Search for the cell housing the specified text and yield its [X, Y] center coordinate. 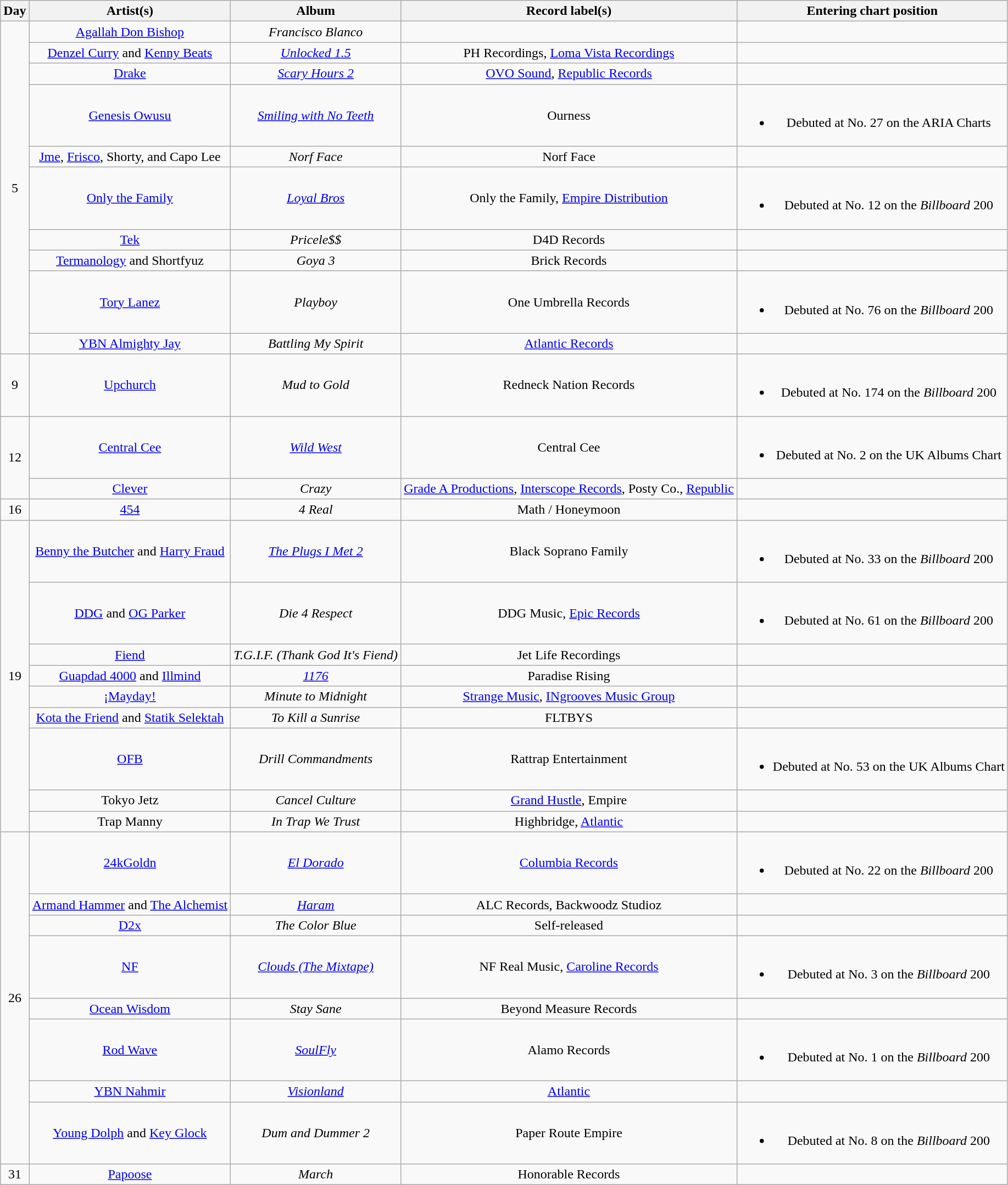
Battling My Spirit [316, 343]
4 Real [316, 510]
Day [15, 11]
NF Real Music, Caroline Records [569, 967]
Dum and Dummer 2 [316, 1133]
Honorable Records [569, 1175]
5 [15, 188]
19 [15, 676]
Unlocked 1.5 [316, 53]
Young Dolph and Key Glock [130, 1133]
The Color Blue [316, 925]
16 [15, 510]
Francisco Blanco [316, 32]
Papoose [130, 1175]
Grand Hustle, Empire [569, 800]
Trap Manny [130, 821]
Upchurch [130, 385]
Beyond Measure Records [569, 1008]
26 [15, 998]
DDG and OG Parker [130, 613]
Visionland [316, 1092]
DDG Music, Epic Records [569, 613]
OVO Sound, Republic Records [569, 74]
Debuted at No. 27 on the ARIA Charts [872, 115]
Redneck Nation Records [569, 385]
Paper Route Empire [569, 1133]
Debuted at No. 22 on the Billboard 200 [872, 863]
Clever [130, 489]
To Kill a Sunrise [316, 717]
El Dorado [316, 863]
Pricele$$ [316, 240]
FLTBYS [569, 717]
Mud to Gold [316, 385]
One Umbrella Records [569, 302]
In Trap We Trust [316, 821]
Rattrap Entertainment [569, 759]
Paradise Rising [569, 676]
Debuted at No. 1 on the Billboard 200 [872, 1050]
Ocean Wisdom [130, 1008]
31 [15, 1175]
Debuted at No. 3 on the Billboard 200 [872, 967]
Clouds (The Mixtape) [316, 967]
Alamo Records [569, 1050]
Atlantic [569, 1092]
Scary Hours 2 [316, 74]
Guapdad 4000 and Illmind [130, 676]
Smiling with No Teeth [316, 115]
March [316, 1175]
454 [130, 510]
OFB [130, 759]
PH Recordings, Loma Vista Recordings [569, 53]
Armand Hammer and The Alchemist [130, 904]
Rod Wave [130, 1050]
Ourness [569, 115]
24kGoldn [130, 863]
Self-released [569, 925]
¡Mayday! [130, 697]
Atlantic Records [569, 343]
Die 4 Respect [316, 613]
Record label(s) [569, 11]
Genesis Owusu [130, 115]
Termanology and Shortfyuz [130, 260]
Debuted at No. 12 on the Billboard 200 [872, 198]
The Plugs I Met 2 [316, 552]
ALC Records, Backwoodz Studioz [569, 904]
Debuted at No. 33 on the Billboard 200 [872, 552]
D2x [130, 925]
Wild West [316, 447]
Denzel Curry and Kenny Beats [130, 53]
Math / Honeymoon [569, 510]
Only the Family, Empire Distribution [569, 198]
D4D Records [569, 240]
Brick Records [569, 260]
Only the Family [130, 198]
Drill Commandments [316, 759]
9 [15, 385]
Grade A Productions, Interscope Records, Posty Co., Republic [569, 489]
Black Soprano Family [569, 552]
Fiend [130, 655]
Jet Life Recordings [569, 655]
Columbia Records [569, 863]
Debuted at No. 174 on the Billboard 200 [872, 385]
Album [316, 11]
1176 [316, 676]
Highbridge, Atlantic [569, 821]
NF [130, 967]
Debuted at No. 53 on the UK Albums Chart [872, 759]
Drake [130, 74]
Artist(s) [130, 11]
Benny the Butcher and Harry Fraud [130, 552]
Tory Lanez [130, 302]
Goya 3 [316, 260]
SoulFly [316, 1050]
Jme, Frisco, Shorty, and Capo Lee [130, 157]
Tek [130, 240]
Entering chart position [872, 11]
YBN Nahmir [130, 1092]
Stay Sane [316, 1008]
Debuted at No. 76 on the Billboard 200 [872, 302]
Loyal Bros [316, 198]
Playboy [316, 302]
Crazy [316, 489]
Haram [316, 904]
Kota the Friend and Statik Selektah [130, 717]
Agallah Don Bishop [130, 32]
Tokyo Jetz [130, 800]
Minute to Midnight [316, 697]
Debuted at No. 2 on the UK Albums Chart [872, 447]
Strange Music, INgrooves Music Group [569, 697]
T.G.I.F. (Thank God It's Fiend) [316, 655]
Cancel Culture [316, 800]
Debuted at No. 8 on the Billboard 200 [872, 1133]
12 [15, 458]
YBN Almighty Jay [130, 343]
Debuted at No. 61 on the Billboard 200 [872, 613]
